Extract the [x, y] coordinate from the center of the cell holding the provided text.  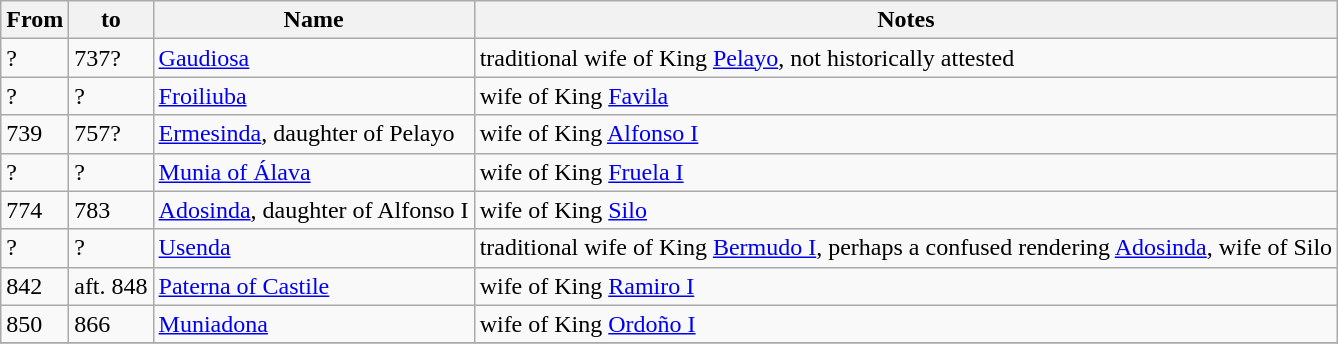
traditional wife of King Pelayo, not historically attested [906, 58]
From [35, 20]
783 [111, 210]
wife of King Silo [906, 210]
wife of King Ordoño I [906, 324]
wife of King Alfonso I [906, 134]
Adosinda, daughter of Alfonso I [314, 210]
Notes [906, 20]
Name [314, 20]
Muniadona [314, 324]
wife of King Ramiro I [906, 286]
aft. 848 [111, 286]
737? [111, 58]
Ermesinda, daughter of Pelayo [314, 134]
866 [111, 324]
850 [35, 324]
Paterna of Castile [314, 286]
739 [35, 134]
757? [111, 134]
Gaudiosa [314, 58]
842 [35, 286]
774 [35, 210]
Froiliuba [314, 96]
to [111, 20]
wife of King Favila [906, 96]
Usenda [314, 248]
Munia of Álava [314, 172]
traditional wife of King Bermudo I, perhaps a confused rendering Adosinda, wife of Silo [906, 248]
wife of King Fruela I [906, 172]
